Output the [x, y] coordinate of the center of the cell containing the given text.  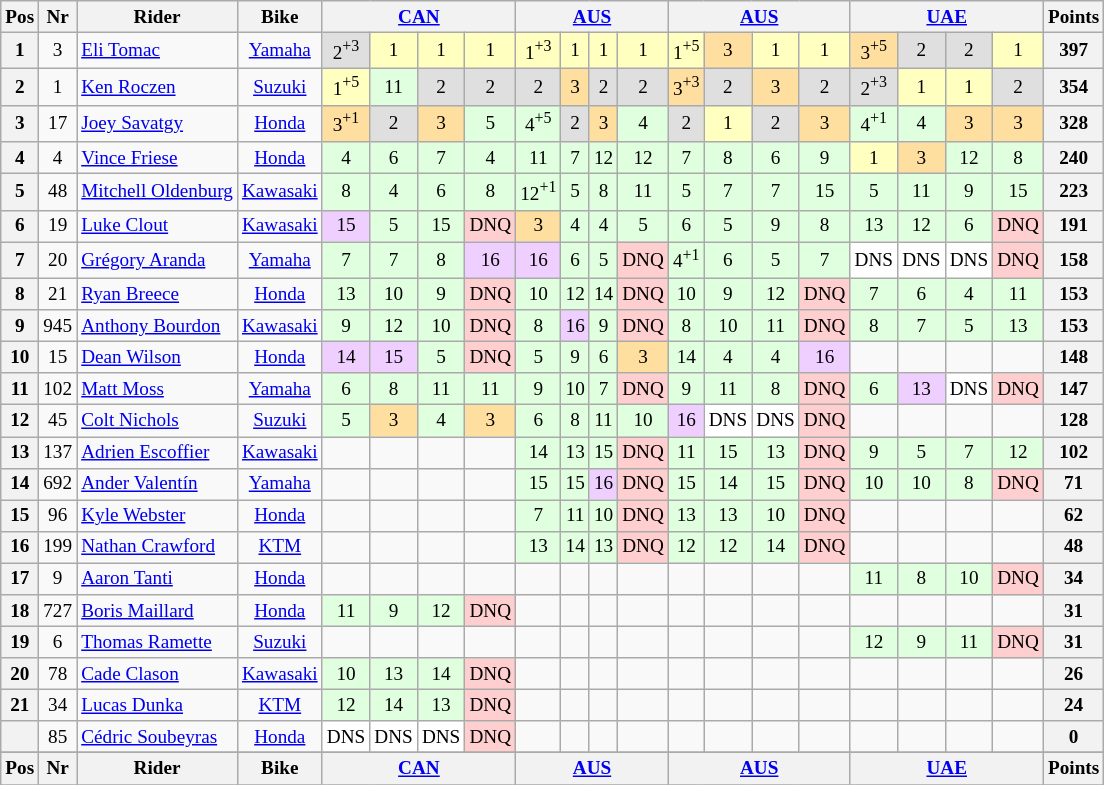
24 [1073, 705]
Lucas Dunka [158, 705]
Thomas Ramette [158, 642]
Colt Nichols [158, 421]
Ryan Breece [158, 294]
62 [1073, 516]
692 [58, 484]
223 [1073, 192]
26 [1073, 674]
85 [58, 737]
Eli Tomac [158, 50]
137 [58, 452]
Luke Clout [158, 226]
158 [1073, 260]
3+5 [874, 50]
Mitchell Oldenburg [158, 192]
4+5 [538, 124]
397 [1073, 50]
Aaron Tanti [158, 579]
Boris Maillard [158, 611]
Dean Wilson [158, 357]
945 [58, 326]
3+3 [686, 88]
Ken Roczen [158, 88]
Nathan Crawford [158, 547]
Kyle Webster [158, 516]
12+1 [538, 192]
0 [1073, 737]
191 [1073, 226]
148 [1073, 357]
Grégory Aranda [158, 260]
354 [1073, 88]
147 [1073, 389]
45 [58, 421]
18 [20, 611]
240 [1073, 158]
Anthony Bourdon [158, 326]
Vince Friese [158, 158]
Matt Moss [158, 389]
Ander Valentín [158, 484]
71 [1073, 484]
Joey Savatgy [158, 124]
Adrien Escoffier [158, 452]
Cédric Soubeyras [158, 737]
78 [58, 674]
128 [1073, 421]
1+3 [538, 50]
3+1 [346, 124]
727 [58, 611]
328 [1073, 124]
Cade Clason [158, 674]
199 [58, 547]
96 [58, 516]
